Search for the cell housing the specified text and yield its [X, Y] center coordinate. 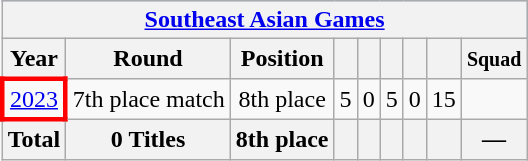
Total [34, 139]
Southeast Asian Games [264, 20]
0 Titles [148, 139]
7th place match [148, 98]
— [494, 139]
Round [148, 59]
2023 [34, 98]
Squad [494, 59]
Position [282, 59]
Year [34, 59]
15 [444, 98]
